Scan for the cell matching the given text and deliver its (X, Y) coordinate at center. 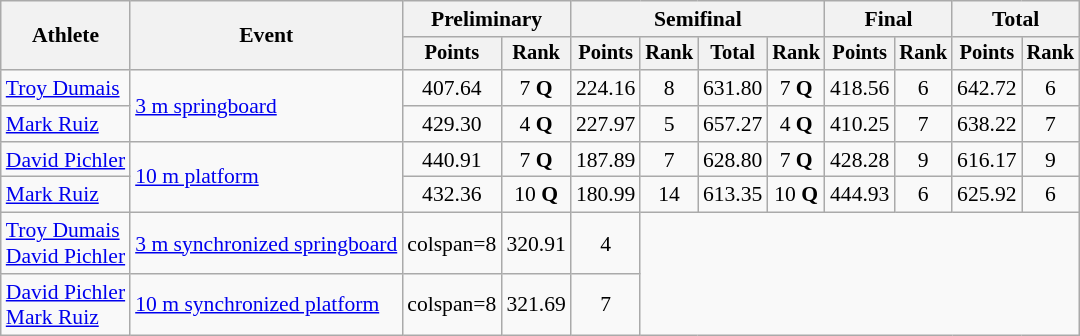
628.80 (732, 160)
Athlete (66, 36)
14 (669, 195)
Semifinal (698, 19)
3 m synchronized springboard (266, 244)
410.25 (860, 124)
David PichlerMark Ruiz (66, 304)
444.93 (860, 195)
638.22 (986, 124)
657.27 (732, 124)
407.64 (452, 88)
Troy Dumais (66, 88)
8 (669, 88)
Preliminary (486, 19)
429.30 (452, 124)
613.35 (732, 195)
Troy DumaisDavid Pichler (66, 244)
432.36 (452, 195)
616.17 (986, 160)
10 m platform (266, 178)
Event (266, 36)
224.16 (606, 88)
440.91 (452, 160)
320.91 (536, 244)
631.80 (732, 88)
Final (888, 19)
418.56 (860, 88)
428.28 (860, 160)
5 (669, 124)
321.69 (536, 304)
4 (606, 244)
187.89 (606, 160)
3 m springboard (266, 106)
227.97 (606, 124)
642.72 (986, 88)
180.99 (606, 195)
625.92 (986, 195)
10 m synchronized platform (266, 304)
David Pichler (66, 160)
